Output the [x, y] coordinate of the center of the cell containing the given text.  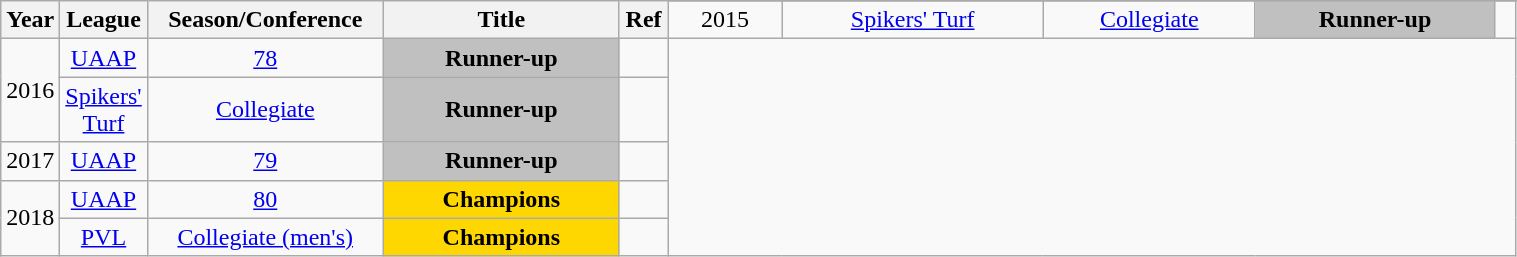
Collegiate (men's) [265, 237]
2016 [30, 90]
80 [265, 199]
78 [265, 58]
2017 [30, 161]
Season/Conference [265, 20]
2015 [725, 20]
2018 [30, 218]
Title [501, 20]
League [104, 20]
79 [265, 161]
Year [30, 20]
Ref [644, 20]
PVL [104, 237]
